Return the (X, Y) coordinate for the center point of the cell that contains the specified text.  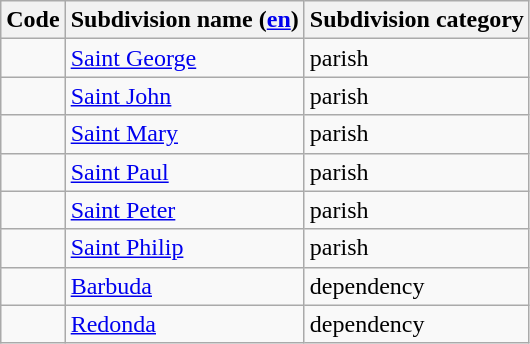
Saint Philip (184, 248)
Saint John (184, 96)
Saint George (184, 58)
Saint Peter (184, 210)
Saint Mary (184, 134)
Code (33, 20)
Redonda (184, 324)
Saint Paul (184, 172)
Subdivision category (416, 20)
Barbuda (184, 286)
Subdivision name (en) (184, 20)
